Locate the cell with the specified text and output its [X, Y] center coordinate. 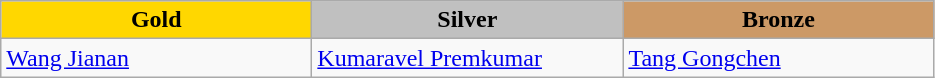
Silver [468, 20]
Wang Jianan [156, 58]
Gold [156, 20]
Kumaravel Premkumar [468, 58]
Tang Gongchen [778, 58]
Bronze [778, 20]
